Identify which cell holds the provided text, then report its [x, y] central coordinate. 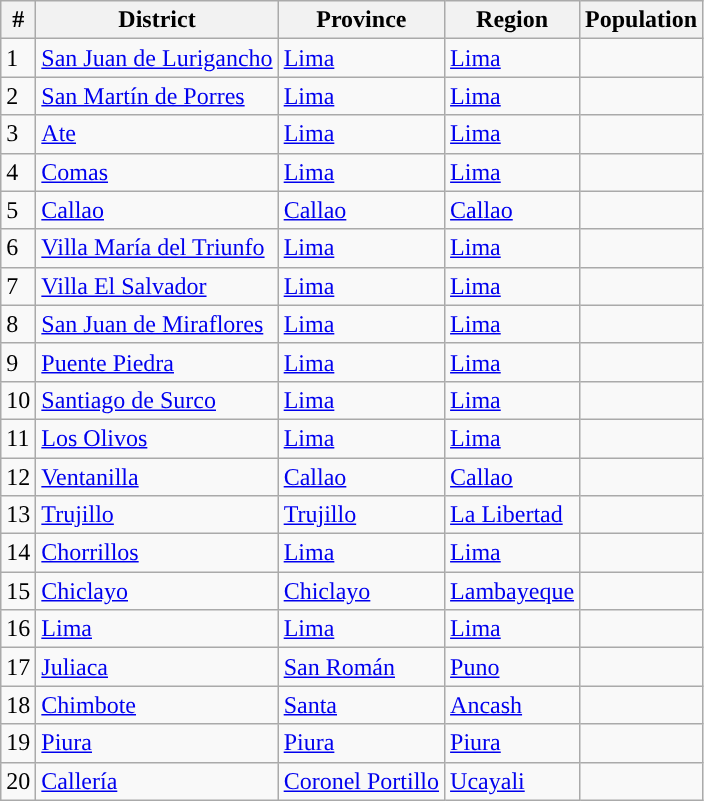
Santa [361, 705]
11 [18, 438]
2 [18, 96]
7 [18, 286]
Puno [512, 667]
8 [18, 324]
20 [18, 781]
1 [18, 58]
San Román [361, 667]
Villa El Salvador [157, 286]
Callería [157, 781]
Comas [157, 172]
Lambayeque [512, 591]
Juliaca [157, 667]
10 [18, 400]
17 [18, 667]
16 [18, 629]
Region [512, 20]
Los Olivos [157, 438]
13 [18, 515]
Chorrillos [157, 553]
San Juan de Lurigancho [157, 58]
Ate [157, 134]
9 [18, 362]
Province [361, 20]
La Libertad [512, 515]
Coronel Portillo [361, 781]
Ucayali [512, 781]
Santiago de Surco [157, 400]
14 [18, 553]
San Juan de Miraflores [157, 324]
3 [18, 134]
4 [18, 172]
18 [18, 705]
Puente Piedra [157, 362]
Ventanilla [157, 477]
6 [18, 248]
Villa María del Triunfo [157, 248]
12 [18, 477]
15 [18, 591]
Ancash [512, 705]
19 [18, 743]
5 [18, 210]
# [18, 20]
District [157, 20]
Chimbote [157, 705]
San Martín de Porres [157, 96]
Population [642, 20]
